Extract the (X, Y) coordinate from the center of the cell holding the provided text.  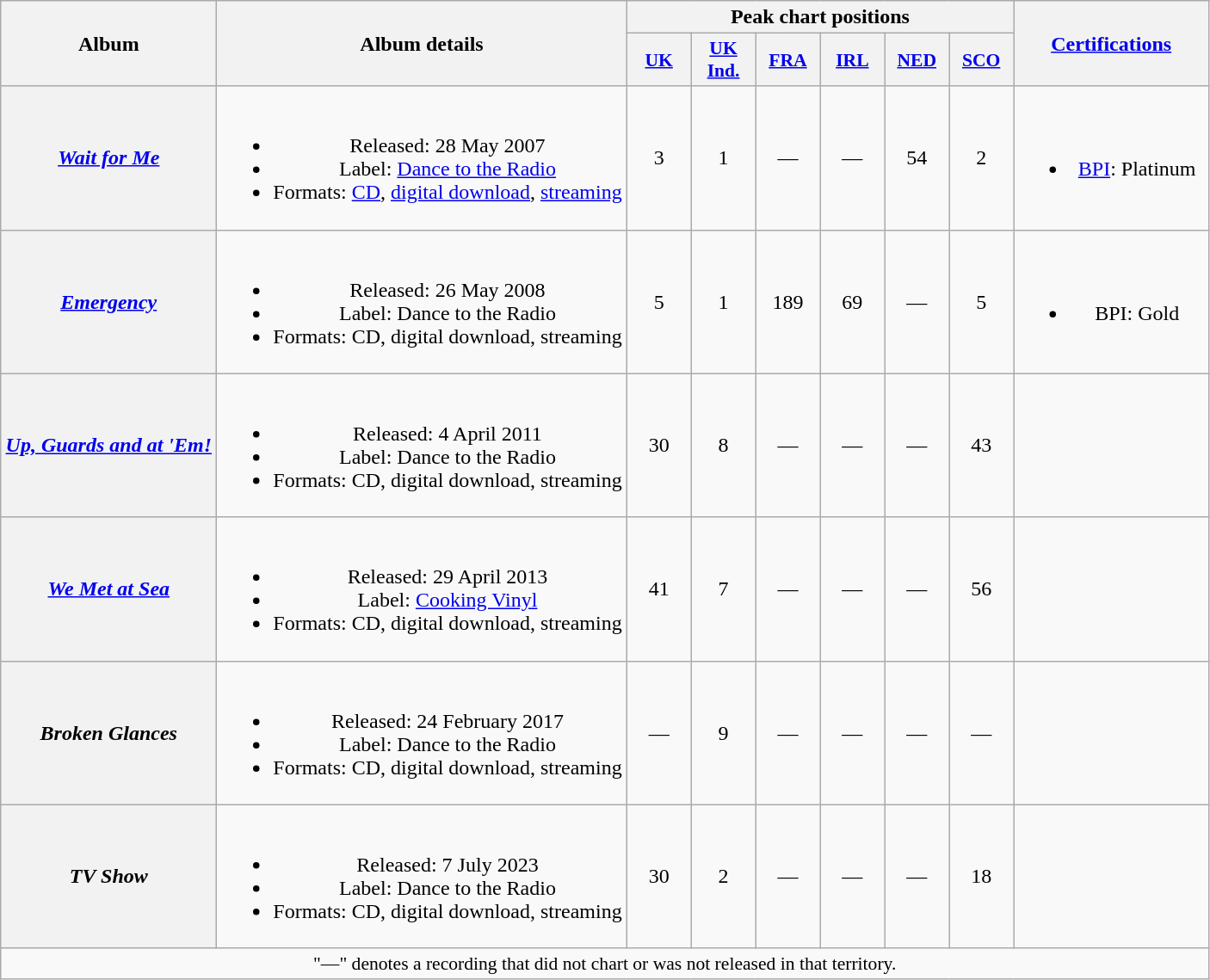
NED (917, 60)
Album (108, 43)
"—" denotes a recording that did not chart or was not released in that territory. (605, 964)
Album details (422, 43)
Released: 28 May 2007Label: Dance to the RadioFormats: CD, digital download, streaming (422, 158)
BPI: Platinum (1112, 158)
18 (981, 876)
Released: 4 April 2011Label: Dance to the RadioFormats: CD, digital download, streaming (422, 446)
Peak chart positions (819, 17)
Released: 24 February 2017Label: Dance to the RadioFormats: CD, digital download, streaming (422, 733)
Certifications (1112, 43)
UKInd. (723, 60)
Wait for Me (108, 158)
9 (723, 733)
Up, Guards and at 'Em! (108, 446)
54 (917, 158)
189 (788, 301)
8 (723, 446)
56 (981, 589)
UK (659, 60)
7 (723, 589)
FRA (788, 60)
3 (659, 158)
Emergency (108, 301)
SCO (981, 60)
Released: 29 April 2013Label: Cooking VinylFormats: CD, digital download, streaming (422, 589)
Released: 26 May 2008Label: Dance to the RadioFormats: CD, digital download, streaming (422, 301)
43 (981, 446)
41 (659, 589)
We Met at Sea (108, 589)
Broken Glances (108, 733)
69 (852, 301)
BPI: Gold (1112, 301)
Released: 7 July 2023Label: Dance to the RadioFormats: CD, digital download, streaming (422, 876)
IRL (852, 60)
TV Show (108, 876)
